Provide the [x, y] coordinate of the cell's center where the given text is located.  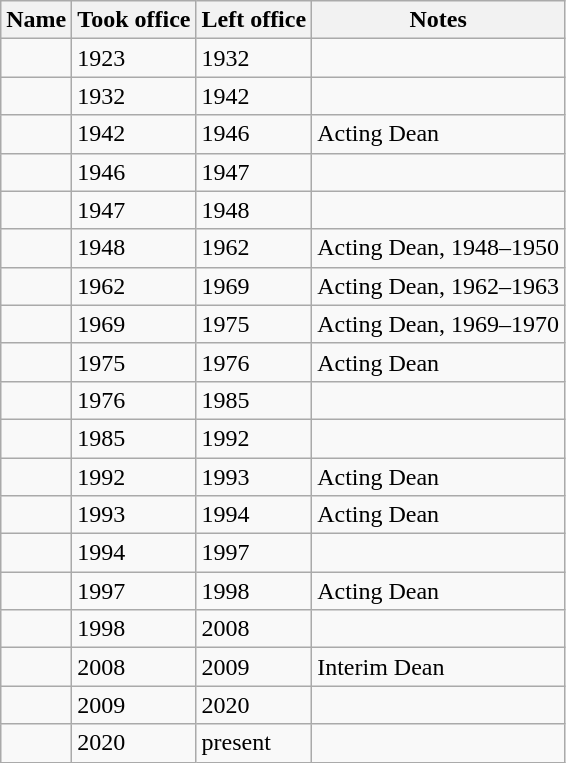
Took office [134, 20]
Acting Dean, 1969–1970 [438, 324]
Interim Dean [438, 667]
present [254, 743]
Name [36, 20]
Acting Dean, 1948–1950 [438, 248]
Left office [254, 20]
Acting Dean, 1962–1963 [438, 286]
Notes [438, 20]
1923 [134, 58]
